Locate the cell with the specified text and output its [x, y] center coordinate. 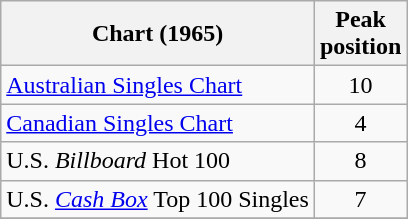
4 [360, 123]
10 [360, 85]
U.S. Cash Box Top 100 Singles [158, 199]
U.S. Billboard Hot 100 [158, 161]
Australian Singles Chart [158, 85]
8 [360, 161]
7 [360, 199]
Peakposition [360, 34]
Chart (1965) [158, 34]
Canadian Singles Chart [158, 123]
